Capture the cell that displays the provided text and extract its [x, y] central coordinate. 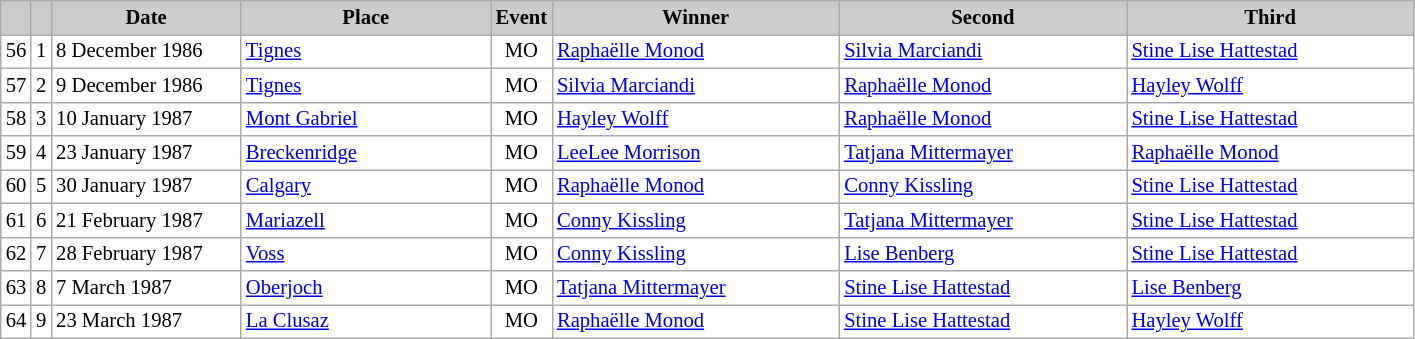
Mariazell [366, 220]
Calgary [366, 186]
59 [16, 153]
8 December 1986 [146, 51]
23 March 1987 [146, 321]
21 February 1987 [146, 220]
30 January 1987 [146, 186]
60 [16, 186]
Place [366, 17]
64 [16, 321]
Mont Gabriel [366, 119]
10 January 1987 [146, 119]
61 [16, 220]
4 [41, 153]
1 [41, 51]
58 [16, 119]
Voss [366, 254]
56 [16, 51]
LeeLee Morrison [696, 153]
La Clusaz [366, 321]
Date [146, 17]
2 [41, 85]
62 [16, 254]
57 [16, 85]
Second [982, 17]
7 [41, 254]
5 [41, 186]
7 March 1987 [146, 287]
9 December 1986 [146, 85]
Oberjoch [366, 287]
9 [41, 321]
Winner [696, 17]
Event [522, 17]
Breckenridge [366, 153]
Third [1270, 17]
6 [41, 220]
23 January 1987 [146, 153]
63 [16, 287]
28 February 1987 [146, 254]
3 [41, 119]
8 [41, 287]
